Return [X, Y] of the center of cell containing provided text 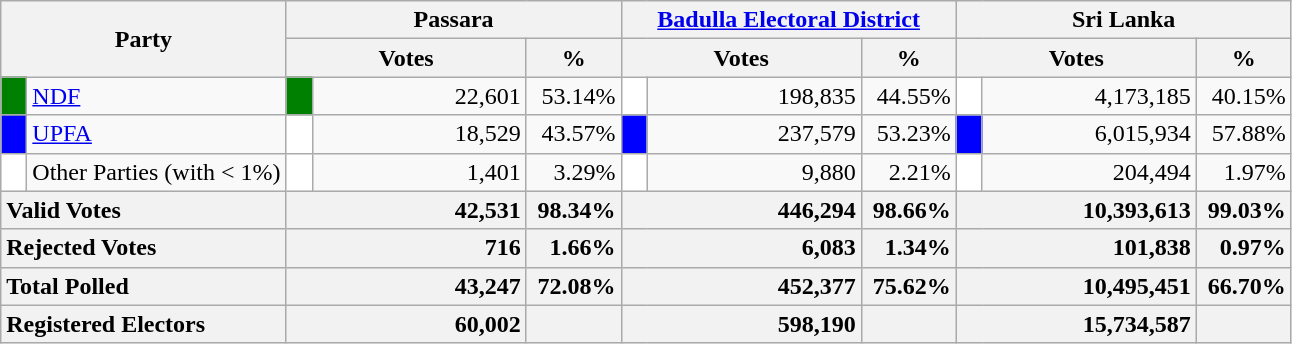
452,377 [741, 286]
10,495,451 [1076, 286]
75.62% [908, 286]
99.03% [1244, 210]
716 [406, 248]
Badulla Electoral District [788, 20]
Passara [454, 20]
Other Parties (with < 1%) [156, 172]
UPFA [156, 134]
Registered Electors [144, 324]
3.29% [574, 172]
446,294 [741, 210]
6,015,934 [1089, 134]
40.15% [1244, 96]
0.97% [1244, 248]
Valid Votes [144, 210]
598,190 [741, 324]
15,734,587 [1076, 324]
57.88% [1244, 134]
101,838 [1076, 248]
Total Polled [144, 286]
Party [144, 39]
10,393,613 [1076, 210]
1.97% [1244, 172]
60,002 [406, 324]
237,579 [754, 134]
1,401 [419, 172]
Sri Lanka [1124, 20]
18,529 [419, 134]
198,835 [754, 96]
98.66% [908, 210]
98.34% [574, 210]
43.57% [574, 134]
44.55% [908, 96]
53.14% [574, 96]
Rejected Votes [144, 248]
2.21% [908, 172]
4,173,185 [1089, 96]
66.70% [1244, 286]
22,601 [419, 96]
42,531 [406, 210]
9,880 [754, 172]
72.08% [574, 286]
204,494 [1089, 172]
53.23% [908, 134]
NDF [156, 96]
6,083 [741, 248]
43,247 [406, 286]
1.34% [908, 248]
1.66% [574, 248]
